Capture the cell that displays the provided text and extract its (x, y) central coordinate. 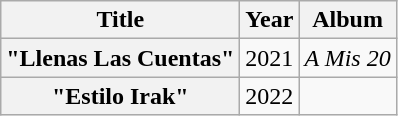
2021 (270, 58)
"Estilo Irak" (120, 96)
Album (348, 20)
A Mis 20 (348, 58)
Year (270, 20)
2022 (270, 96)
"Llenas Las Cuentas" (120, 58)
Title (120, 20)
